Find where the given text appears and provide that cell's center as (X, Y) coordinate. 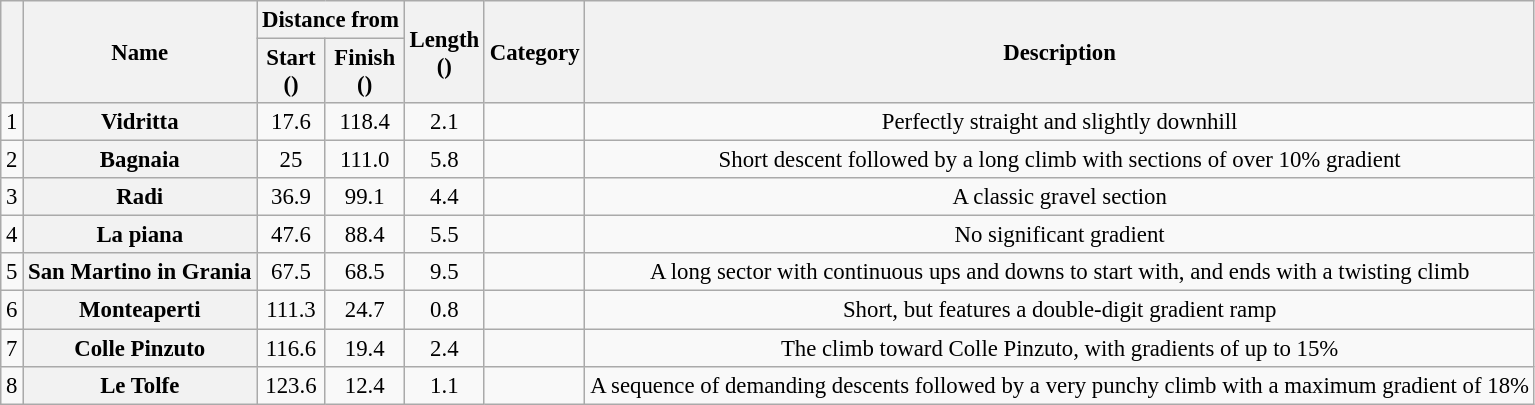
0.8 (444, 310)
17.6 (291, 122)
25 (291, 160)
88.4 (364, 235)
116.6 (291, 348)
9.5 (444, 273)
12.4 (364, 385)
5.8 (444, 160)
Description (1060, 52)
A classic gravel section (1060, 197)
Bagnaia (140, 160)
67.5 (291, 273)
Radi (140, 197)
5.5 (444, 235)
Le Tolfe (140, 385)
Colle Pinzuto (140, 348)
La piana (140, 235)
68.5 (364, 273)
118.4 (364, 122)
Perfectly straight and slightly downhill (1060, 122)
8 (12, 385)
4.4 (444, 197)
Monteaperti (140, 310)
123.6 (291, 385)
2.4 (444, 348)
47.6 (291, 235)
Name (140, 52)
7 (12, 348)
Finish() (364, 72)
Short descent followed by a long climb with sections of over 10% gradient (1060, 160)
4 (12, 235)
111.0 (364, 160)
3 (12, 197)
19.4 (364, 348)
24.7 (364, 310)
6 (12, 310)
5 (12, 273)
San Martino in Grania (140, 273)
Vidritta (140, 122)
No significant gradient (1060, 235)
Short, but features a double-digit gradient ramp (1060, 310)
99.1 (364, 197)
2.1 (444, 122)
The climb toward Colle Pinzuto, with gradients of up to 15% (1060, 348)
Distance from (330, 20)
Category (534, 52)
A long sector with continuous ups and downs to start with, and ends with a twisting climb (1060, 273)
Start() (291, 72)
36.9 (291, 197)
Length() (444, 52)
2 (12, 160)
1.1 (444, 385)
111.3 (291, 310)
1 (12, 122)
A sequence of demanding descents followed by a very punchy climb with a maximum gradient of 18% (1060, 385)
